Extract the (X, Y) coordinate from the center of the cell holding the provided text.  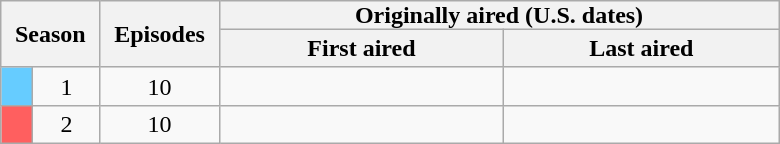
Season (50, 34)
Last aired (642, 48)
1 (66, 86)
First aired (362, 48)
2 (66, 124)
Episodes (160, 34)
Originally aired (U.S. dates) (499, 15)
